Output the (X, Y) coordinate of the center of the cell containing the given text.  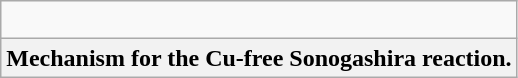
Mechanism for the Cu-free Sonogashira reaction. (259, 58)
